Provide the (X, Y) coordinate of the cell's center where the given text is located.  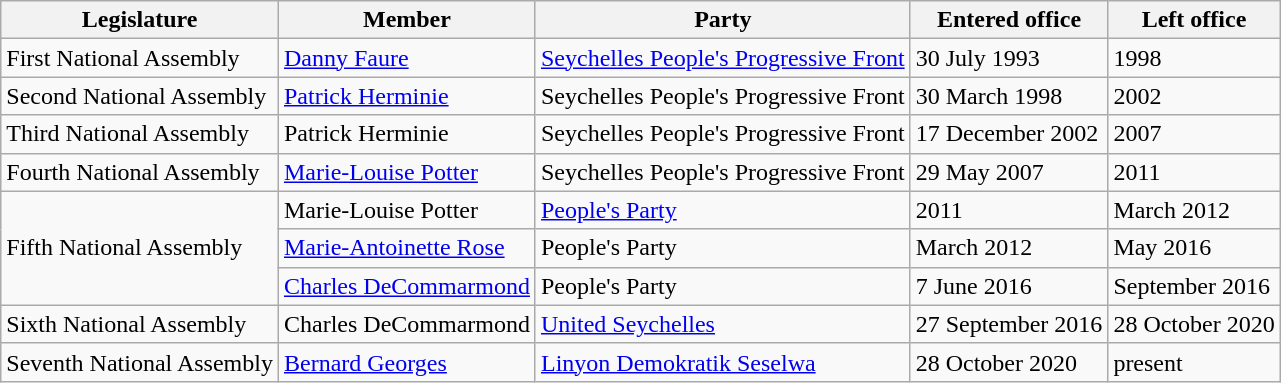
30 July 1993 (1009, 58)
Seventh National Assembly (140, 362)
Left office (1194, 20)
Member (406, 20)
Fifth National Assembly (140, 248)
Party (722, 20)
Fourth National Assembly (140, 172)
7 June 2016 (1009, 286)
May 2016 (1194, 248)
Legislature (140, 20)
Third National Assembly (140, 134)
present (1194, 362)
Bernard Georges (406, 362)
2002 (1194, 96)
1998 (1194, 58)
29 May 2007 (1009, 172)
30 March 1998 (1009, 96)
Marie-Antoinette Rose (406, 248)
Second National Assembly (140, 96)
United Seychelles (722, 324)
Sixth National Assembly (140, 324)
Danny Faure (406, 58)
27 September 2016 (1009, 324)
17 December 2002 (1009, 134)
Linyon Demokratik Seselwa (722, 362)
First National Assembly (140, 58)
Entered office (1009, 20)
September 2016 (1194, 286)
2007 (1194, 134)
